Capture the cell that displays the provided text and extract its (X, Y) central coordinate. 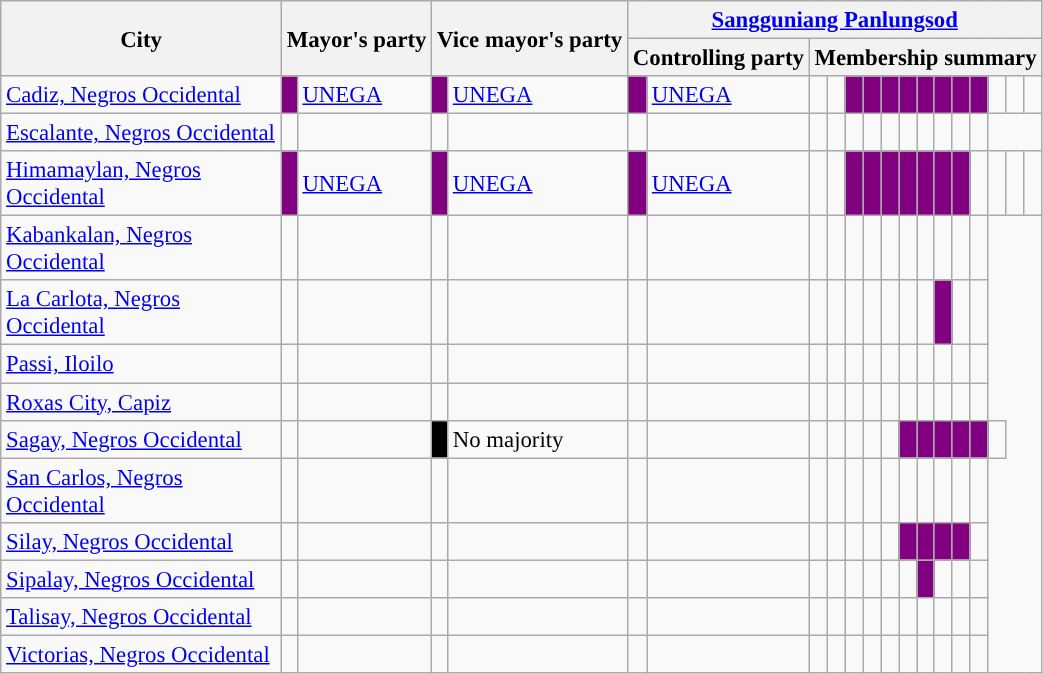
Passi, Iloilo (142, 364)
Sipalay, Negros Occidental (142, 579)
No majority (537, 439)
Victorias, Negros Occidental (142, 654)
Sangguniang Panlungsod (835, 20)
City (142, 38)
Roxas City, Capiz (142, 402)
Cadiz, Negros Occidental (142, 95)
Silay, Negros Occidental (142, 541)
San Carlos, Negros Occidental (142, 490)
Kabankalan, Negros Occidental (142, 248)
Himamaylan, Negros Occidental (142, 184)
Sagay, Negros Occidental (142, 439)
La Carlota, Negros Occidental (142, 312)
Escalante, Negros Occidental (142, 133)
Controlling party (719, 58)
Talisay, Negros Occidental (142, 617)
Vice mayor's party (530, 38)
Mayor's party (356, 38)
Membership summary (926, 58)
